Locate the cell with the specified text and output its (x, y) center coordinate. 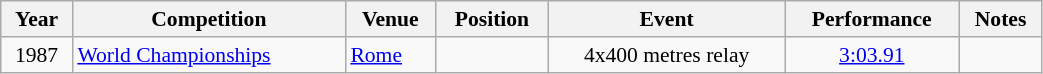
Notes (1000, 19)
Venue (390, 19)
Event (667, 19)
3:03.91 (872, 55)
Year (37, 19)
4x400 metres relay (667, 55)
World Championships (208, 55)
Performance (872, 19)
Rome (390, 55)
Competition (208, 19)
Position (492, 19)
1987 (37, 55)
